Return the [X, Y] coordinate for the center point of the cell that contains the specified text.  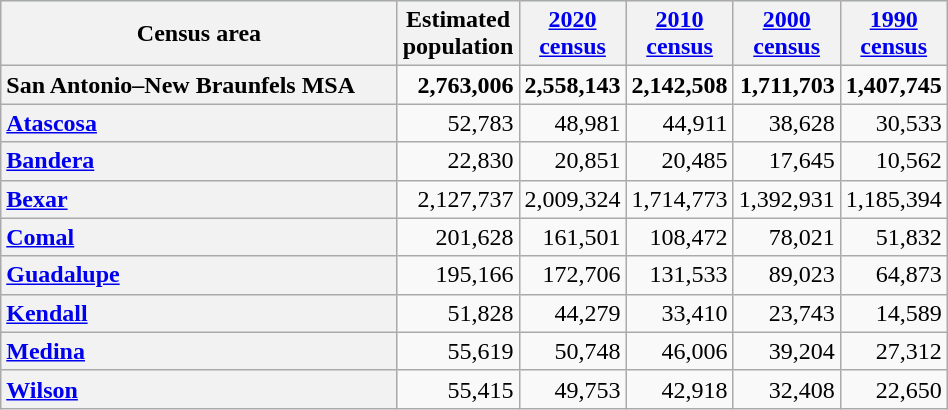
33,410 [680, 313]
30,533 [894, 123]
1,407,745 [894, 85]
108,472 [680, 237]
51,828 [458, 313]
1,711,703 [786, 85]
San Antonio–New Braunfels MSA [199, 85]
44,911 [680, 123]
1990 census [894, 34]
Atascosa [199, 123]
51,832 [894, 237]
Kendall [199, 313]
23,743 [786, 313]
201,628 [458, 237]
131,533 [680, 275]
20,851 [572, 161]
78,021 [786, 237]
89,023 [786, 275]
Census area [199, 34]
10,562 [894, 161]
2,127,737 [458, 199]
2,558,143 [572, 85]
Bexar [199, 199]
32,408 [786, 389]
38,628 [786, 123]
2020 census [572, 34]
1,185,394 [894, 199]
50,748 [572, 351]
2,142,508 [680, 85]
2,009,324 [572, 199]
14,589 [894, 313]
64,873 [894, 275]
2,763,006 [458, 85]
22,650 [894, 389]
20,485 [680, 161]
161,501 [572, 237]
17,645 [786, 161]
27,312 [894, 351]
52,783 [458, 123]
Comal [199, 237]
Bandera [199, 161]
46,006 [680, 351]
2000 census [786, 34]
55,619 [458, 351]
1,392,931 [786, 199]
Medina [199, 351]
22,830 [458, 161]
Guadalupe [199, 275]
48,981 [572, 123]
Estimated population [458, 34]
44,279 [572, 313]
1,714,773 [680, 199]
Wilson [199, 389]
49,753 [572, 389]
195,166 [458, 275]
2010 census [680, 34]
55,415 [458, 389]
172,706 [572, 275]
39,204 [786, 351]
42,918 [680, 389]
